Locate the cell with the specified text and output its (x, y) center coordinate. 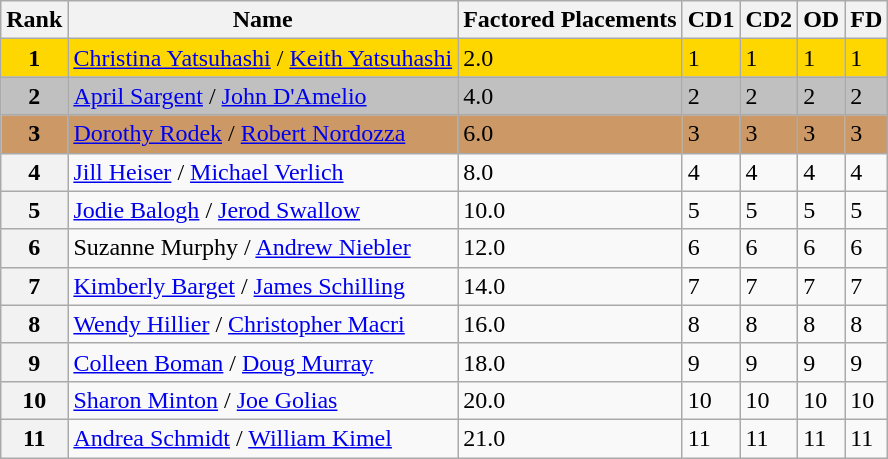
Andrea Schmidt / William Kimel (263, 438)
FD (866, 20)
12.0 (570, 248)
OD (822, 20)
CD1 (711, 20)
Sharon Minton / Joe Golias (263, 400)
Dorothy Rodek / Robert Nordozza (263, 134)
April Sargent / John D'Amelio (263, 96)
2.0 (570, 58)
18.0 (570, 362)
Rank (34, 20)
Colleen Boman / Doug Murray (263, 362)
8.0 (570, 172)
21.0 (570, 438)
Christina Yatsuhashi / Keith Yatsuhashi (263, 58)
CD2 (769, 20)
Jodie Balogh / Jerod Swallow (263, 210)
Suzanne Murphy / Andrew Niebler (263, 248)
Name (263, 20)
14.0 (570, 286)
Wendy Hillier / Christopher Macri (263, 324)
6.0 (570, 134)
Jill Heiser / Michael Verlich (263, 172)
4.0 (570, 96)
Factored Placements (570, 20)
10.0 (570, 210)
16.0 (570, 324)
Kimberly Barget / James Schilling (263, 286)
20.0 (570, 400)
